Detect which cell encompasses the target text, then output its (x, y) center coordinate. 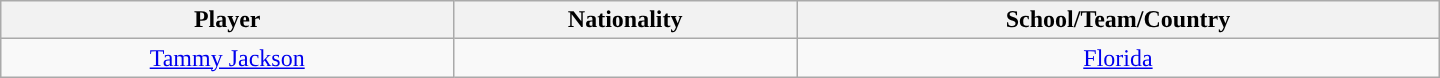
Tammy Jackson (228, 58)
Florida (1118, 58)
Nationality (626, 20)
Player (228, 20)
School/Team/Country (1118, 20)
